Scan for the cell matching the given text and deliver its [x, y] coordinate at center. 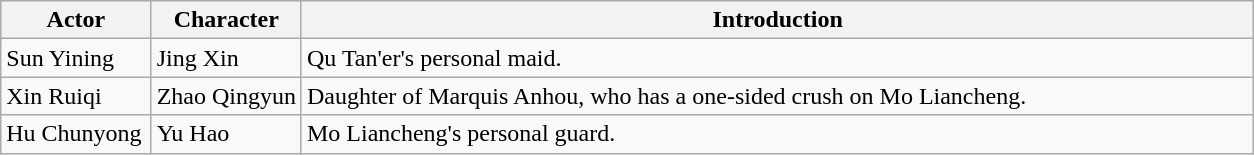
Xin Ruiqi [76, 96]
Yu Hao [226, 134]
Mo Liancheng's personal guard. [777, 134]
Introduction [777, 20]
Character [226, 20]
Jing Xin [226, 58]
Sun Yining [76, 58]
Daughter of Marquis Anhou, who has a one-sided crush on Mo Liancheng. [777, 96]
Actor [76, 20]
Qu Tan'er's personal maid. [777, 58]
Zhao Qingyun [226, 96]
Hu Chunyong [76, 134]
